From the cell containing the given text, extract its center point as (X, Y) coordinate. 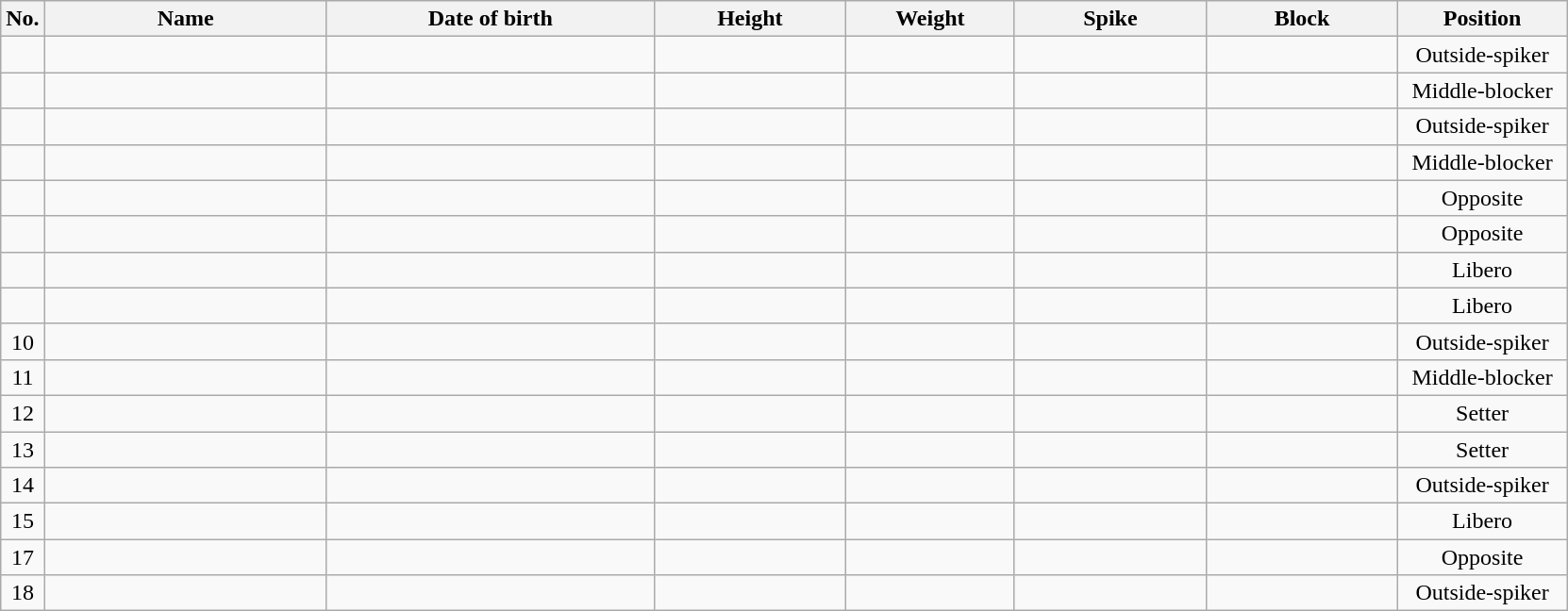
13 (23, 450)
18 (23, 593)
No. (23, 19)
15 (23, 521)
Block (1302, 19)
Position (1483, 19)
Spike (1109, 19)
12 (23, 413)
17 (23, 557)
Date of birth (491, 19)
10 (23, 341)
Weight (930, 19)
14 (23, 486)
Name (185, 19)
11 (23, 377)
Height (749, 19)
